Scan for the cell matching the given text and deliver its [X, Y] coordinate at center. 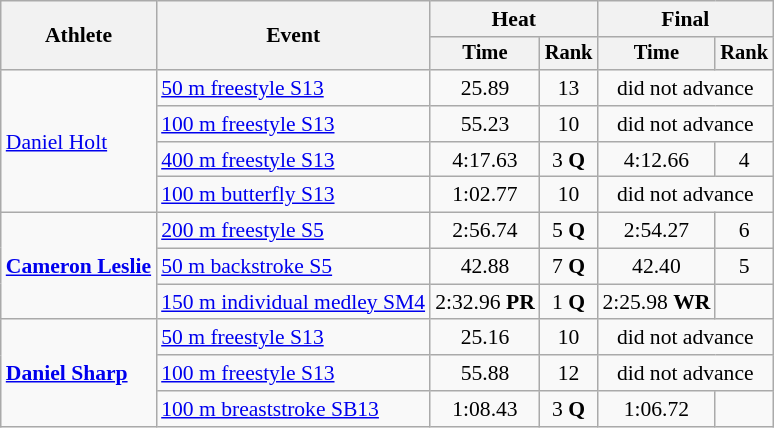
50 m backstroke S5 [293, 267]
1 Q [569, 302]
25.89 [485, 88]
Final [685, 19]
Athlete [78, 36]
Heat [514, 19]
6 [744, 231]
7 Q [569, 267]
100 m butterfly S13 [293, 195]
5 Q [569, 231]
1:02.77 [485, 195]
4:12.66 [656, 160]
150 m individual medley SM4 [293, 302]
400 m freestyle S13 [293, 160]
2:32.96 PR [485, 302]
2:54.27 [656, 231]
1:06.72 [656, 409]
55.88 [485, 373]
1:08.43 [485, 409]
200 m freestyle S5 [293, 231]
55.23 [485, 124]
4 [744, 160]
25.16 [485, 338]
4:17.63 [485, 160]
2:25.98 WR [656, 302]
Cameron Leslie [78, 266]
13 [569, 88]
Event [293, 36]
42.40 [656, 267]
Daniel Holt [78, 141]
2:56.74 [485, 231]
100 m breaststroke SB13 [293, 409]
5 [744, 267]
12 [569, 373]
Daniel Sharp [78, 374]
42.88 [485, 267]
